Find where the given text appears and provide that cell's center as [X, Y] coordinate. 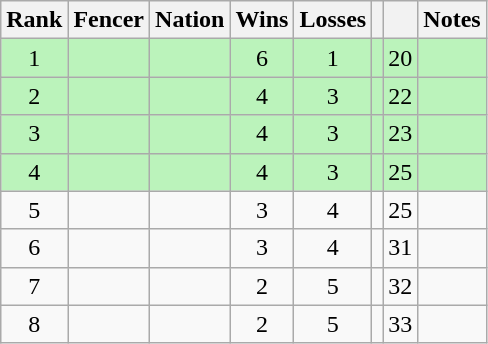
Notes [452, 20]
33 [400, 324]
Nation [190, 20]
20 [400, 58]
8 [34, 324]
Wins [262, 20]
31 [400, 248]
22 [400, 96]
23 [400, 134]
Fencer [109, 20]
Losses [333, 20]
Rank [34, 20]
32 [400, 286]
7 [34, 286]
